From the cell containing the given text, extract its center point as [x, y] coordinate. 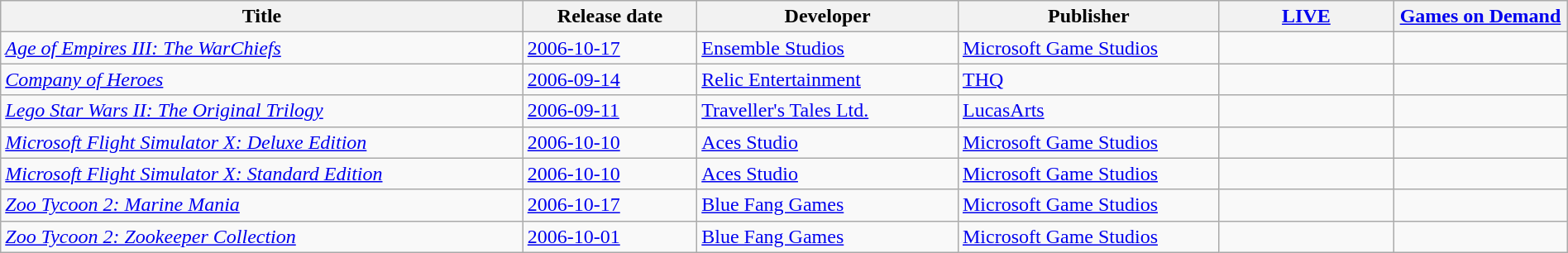
Traveller's Tales Ltd. [828, 111]
Lego Star Wars II: The Original Trilogy [262, 111]
Company of Heroes [262, 79]
Title [262, 17]
THQ [1088, 79]
Release date [610, 17]
Microsoft Flight Simulator X: Deluxe Edition [262, 142]
Developer [828, 17]
Zoo Tycoon 2: Marine Mania [262, 205]
Games on Demand [1480, 17]
2006-09-11 [610, 111]
2006-10-01 [610, 236]
LIVE [1306, 17]
Age of Empires III: The WarChiefs [262, 48]
Zoo Tycoon 2: Zookeeper Collection [262, 236]
LucasArts [1088, 111]
Microsoft Flight Simulator X: Standard Edition [262, 174]
2006-09-14 [610, 79]
Ensemble Studios [828, 48]
Relic Entertainment [828, 79]
Publisher [1088, 17]
